Return (X, Y) of the center of cell containing provided text 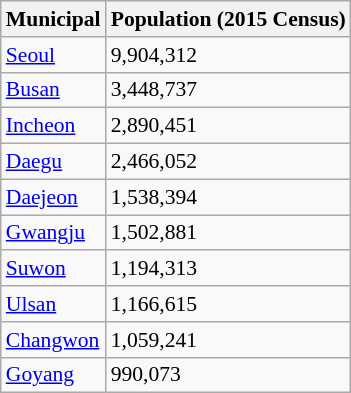
1,059,241 (228, 340)
Daejeon (54, 197)
Seoul (54, 55)
Gwangju (54, 233)
Population (2015 Census) (228, 19)
1,194,313 (228, 269)
2,890,451 (228, 126)
Daegu (54, 162)
Municipal (54, 19)
990,073 (228, 375)
1,502,881 (228, 233)
Busan (54, 90)
Incheon (54, 126)
1,166,615 (228, 304)
Goyang (54, 375)
Ulsan (54, 304)
1,538,394 (228, 197)
Suwon (54, 269)
Changwon (54, 340)
3,448,737 (228, 90)
2,466,052 (228, 162)
9,904,312 (228, 55)
